Scan for the cell matching the given text and deliver its [X, Y] coordinate at center. 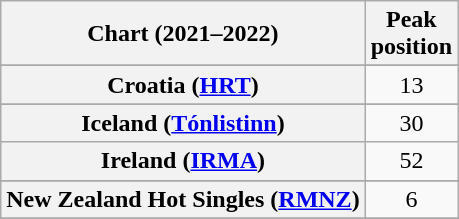
52 [411, 161]
6 [411, 199]
Iceland (Tónlistinn) [183, 123]
Croatia (HRT) [183, 85]
30 [411, 123]
Peakposition [411, 34]
Ireland (IRMA) [183, 161]
New Zealand Hot Singles (RMNZ) [183, 199]
Chart (2021–2022) [183, 34]
13 [411, 85]
